Capture the cell that displays the provided text and extract its (x, y) central coordinate. 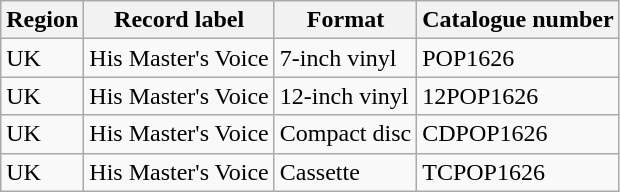
Record label (179, 20)
Format (345, 20)
TCPOP1626 (518, 172)
12-inch vinyl (345, 96)
CDPOP1626 (518, 134)
Catalogue number (518, 20)
POP1626 (518, 58)
Region (42, 20)
7-inch vinyl (345, 58)
Compact disc (345, 134)
12POP1626 (518, 96)
Cassette (345, 172)
